Pinpoint the cell where the given text exists, returning its (x, y) midpoint coordinate. 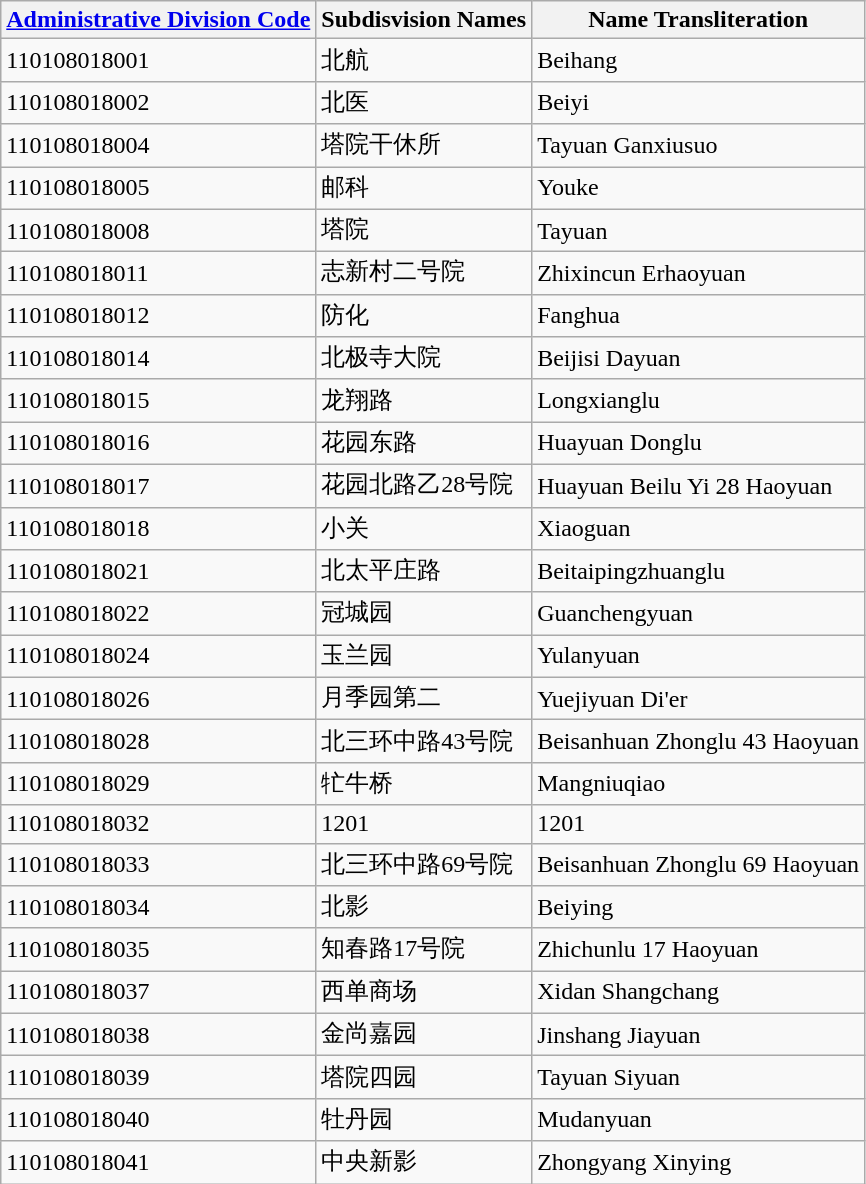
110108018022 (158, 614)
Huayuan Donglu (698, 444)
110108018040 (158, 1120)
月季园第二 (424, 698)
Tayuan Siyuan (698, 1078)
中央新影 (424, 1162)
110108018008 (158, 230)
110108018028 (158, 742)
110108018041 (158, 1162)
北极寺大院 (424, 358)
Huayuan Beilu Yi 28 Haoyuan (698, 486)
塔院干休所 (424, 146)
110108018029 (158, 784)
冠城园 (424, 614)
110108018033 (158, 864)
北医 (424, 102)
110108018004 (158, 146)
Subdisvision Names (424, 20)
Xidan Shangchang (698, 992)
110108018002 (158, 102)
110108018034 (158, 908)
110108018014 (158, 358)
110108018024 (158, 656)
北三环中路43号院 (424, 742)
玉兰园 (424, 656)
北航 (424, 60)
防化 (424, 316)
花园北路乙28号院 (424, 486)
Longxianglu (698, 400)
北影 (424, 908)
Fanghua (698, 316)
Jinshang Jiayuan (698, 1034)
龙翔路 (424, 400)
Name Transliteration (698, 20)
金尚嘉园 (424, 1034)
110108018015 (158, 400)
Tayuan (698, 230)
110108018017 (158, 486)
Guanchengyuan (698, 614)
志新村二号院 (424, 274)
Beisanhuan Zhonglu 69 Haoyuan (698, 864)
塔院四园 (424, 1078)
Youke (698, 188)
Mangniuqiao (698, 784)
110108018039 (158, 1078)
Beitaipingzhuanglu (698, 572)
110108018011 (158, 274)
Xiaoguan (698, 528)
Administrative Division Code (158, 20)
小关 (424, 528)
110108018018 (158, 528)
110108018026 (158, 698)
Yulanyuan (698, 656)
Zhichunlu 17 Haoyuan (698, 950)
110108018021 (158, 572)
110108018001 (158, 60)
110108018037 (158, 992)
Zhongyang Xinying (698, 1162)
110108018038 (158, 1034)
110108018035 (158, 950)
Beisanhuan Zhonglu 43 Haoyuan (698, 742)
Zhixincun Erhaoyuan (698, 274)
知春路17号院 (424, 950)
北太平庄路 (424, 572)
Beijisi Dayuan (698, 358)
Beiying (698, 908)
Tayuan Ganxiusuo (698, 146)
西单商场 (424, 992)
Beihang (698, 60)
Yuejiyuan Di'er (698, 698)
110108018016 (158, 444)
塔院 (424, 230)
110108018005 (158, 188)
北三环中路69号院 (424, 864)
110108018032 (158, 824)
Mudanyuan (698, 1120)
邮科 (424, 188)
110108018012 (158, 316)
Beiyi (698, 102)
花园东路 (424, 444)
牡丹园 (424, 1120)
牤牛桥 (424, 784)
